Search for the cell housing the specified text and yield its [x, y] center coordinate. 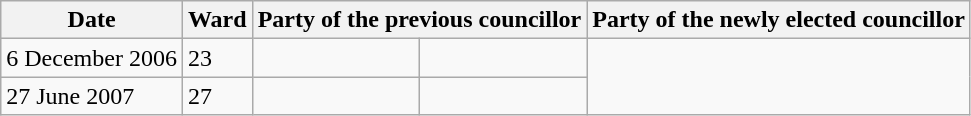
Date [92, 20]
Ward [217, 20]
Party of the previous councillor [420, 20]
6 December 2006 [92, 58]
23 [217, 58]
27 [217, 96]
Party of the newly elected councillor [779, 20]
27 June 2007 [92, 96]
